Find where the given text appears and provide that cell's center as (x, y) coordinate. 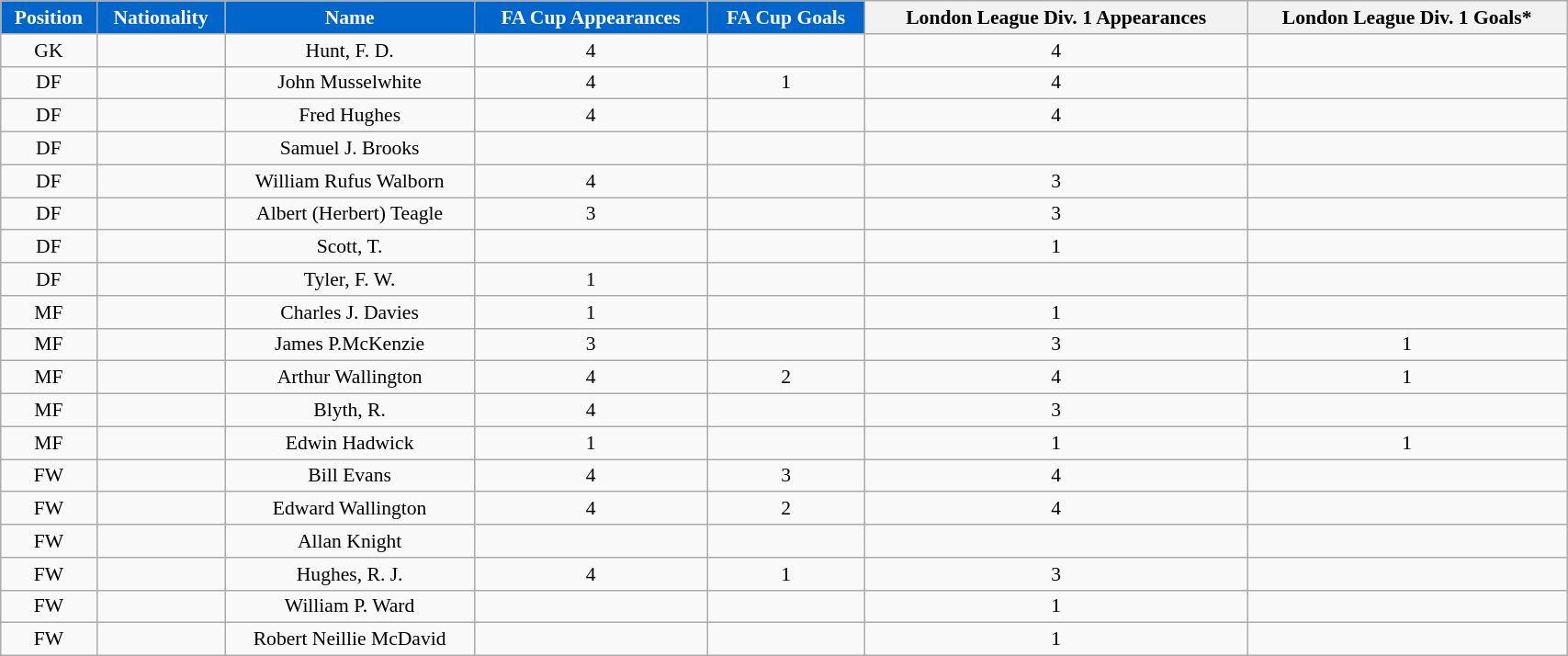
Blyth, R. (350, 411)
FA Cup Appearances (590, 17)
Albert (Herbert) Teagle (350, 214)
Charles J. Davies (350, 312)
GK (49, 51)
Name (350, 17)
Position (49, 17)
FA Cup Goals (786, 17)
Scott, T. (350, 247)
William P. Ward (350, 606)
Tyler, F. W. (350, 279)
Samuel J. Brooks (350, 149)
Nationality (161, 17)
Edwin Hadwick (350, 443)
Arthur Wallington (350, 378)
John Musselwhite (350, 83)
Robert Neillie McDavid (350, 639)
Hughes, R. J. (350, 574)
Hunt, F. D. (350, 51)
Allan Knight (350, 541)
James P.McKenzie (350, 345)
London League Div. 1 Goals* (1407, 17)
London League Div. 1 Appearances (1056, 17)
Bill Evans (350, 476)
Edward Wallington (350, 509)
William Rufus Walborn (350, 181)
Fred Hughes (350, 116)
